Detect which cell encompasses the target text, then output its (X, Y) center coordinate. 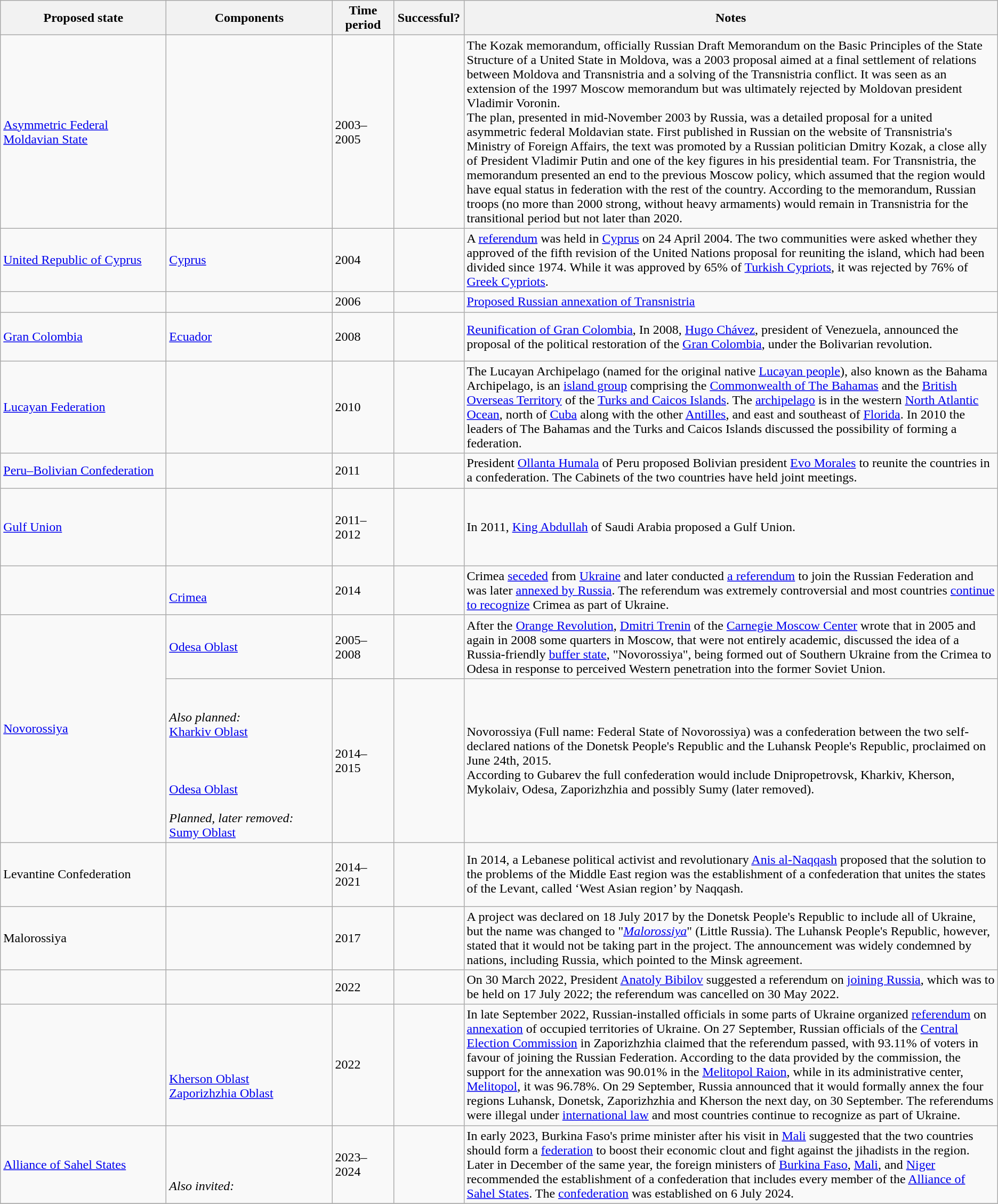
2008 (363, 336)
2010 (363, 407)
Cyprus (249, 260)
United Republic of Cyprus (83, 260)
Peru–Bolivian Confederation (83, 470)
Also planned:Kharkiv Oblast Odesa OblastPlanned, later removed: Sumy Oblast (249, 760)
Novorossiya (83, 728)
Odesa Oblast (249, 646)
Proposed Russian annexation of Transnistria (730, 302)
2006 (363, 302)
Proposed state (83, 18)
2011 (363, 470)
Kherson Oblast Zaporizhzhia Oblast (249, 1065)
2017 (363, 938)
Notes (730, 18)
2005–2008 (363, 646)
Time period (363, 18)
Successful? (429, 18)
Malorossiya (83, 938)
2014–2021 (363, 874)
Alliance of Sahel States (83, 1165)
Crimea (249, 590)
Asymmetric Federal Moldavian State (83, 132)
2023–2024 (363, 1165)
Ecuador (249, 336)
In 2011, King Abdullah of Saudi Arabia proposed a Gulf Union. (730, 527)
Gran Colombia (83, 336)
Components (249, 18)
2004 (363, 260)
Also invited: (249, 1165)
Lucayan Federation (83, 407)
2014–2015 (363, 760)
2003–2005 (363, 132)
2011–2012 (363, 527)
Levantine Confederation (83, 874)
2014 (363, 590)
Gulf Union (83, 527)
